Find where the given text appears and provide that cell's center as [x, y] coordinate. 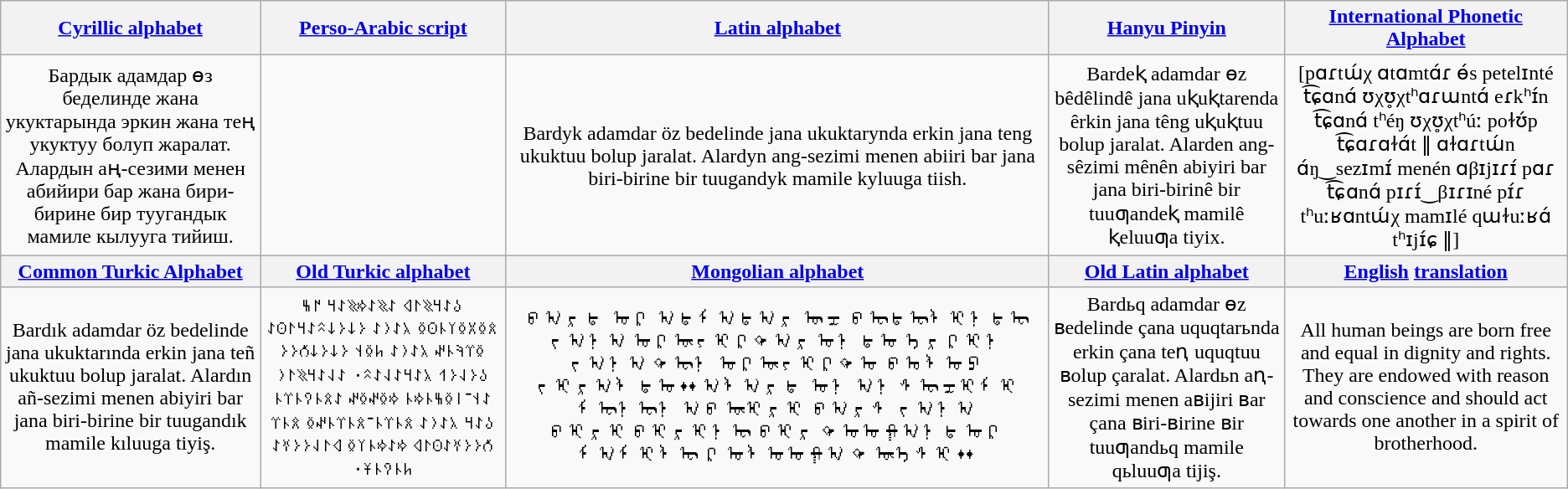
International Phonetic Alphabet [1426, 28]
Perso-Arabic script [384, 28]
Hanyu Pinyin [1166, 28]
Old Turkic alphabet [384, 271]
Cyrillic alphabet [131, 28]
Old Latin alphabet [1166, 271]
Common Turkic Alphabet [131, 271]
English translation [1426, 271]
Mongolian alphabet [777, 271]
Latin alphabet [777, 28]
